Return [X, Y] of the center of cell containing provided text 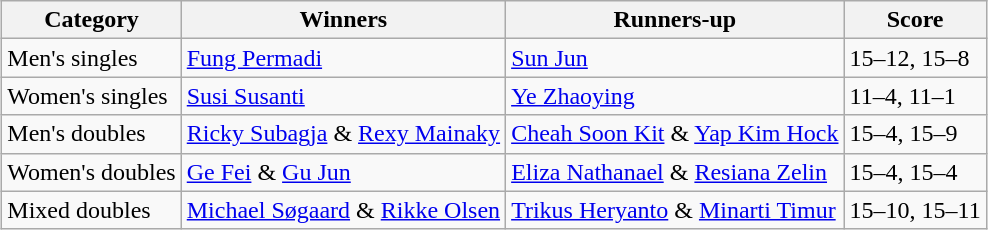
Cheah Soon Kit & Yap Kim Hock [675, 134]
15–4, 15–4 [915, 172]
Women's doubles [92, 172]
Score [915, 20]
Men's doubles [92, 134]
15–10, 15–11 [915, 210]
Women's singles [92, 96]
Fung Permadi [343, 58]
Winners [343, 20]
Ricky Subagja & Rexy Mainaky [343, 134]
Susi Susanti [343, 96]
Category [92, 20]
Ge Fei & Gu Jun [343, 172]
Mixed doubles [92, 210]
Trikus Heryanto & Minarti Timur [675, 210]
Sun Jun [675, 58]
15–12, 15–8 [915, 58]
11–4, 11–1 [915, 96]
Men's singles [92, 58]
15–4, 15–9 [915, 134]
Eliza Nathanael & Resiana Zelin [675, 172]
Runners-up [675, 20]
Michael Søgaard & Rikke Olsen [343, 210]
Ye Zhaoying [675, 96]
